Locate the cell with the specified text and output its [X, Y] center coordinate. 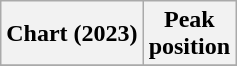
Peakposition [189, 34]
Chart (2023) [72, 34]
